Detect which cell encompasses the target text, then output its (x, y) center coordinate. 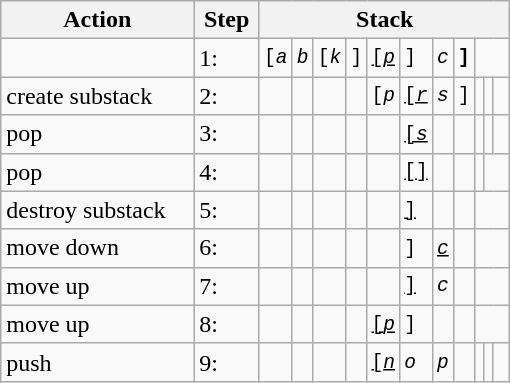
6: (227, 248)
[] (416, 172)
o (416, 362)
[a (276, 58)
[n (384, 362)
push (98, 362)
7: (227, 286)
create substack (98, 96)
Action (98, 20)
2: (227, 96)
9: (227, 362)
Stack (384, 20)
b (302, 58)
s (442, 96)
Step (227, 20)
5: (227, 210)
[s (416, 134)
move down (98, 248)
3: (227, 134)
p (442, 362)
[k (330, 58)
8: (227, 324)
1: (227, 58)
[r (416, 96)
destroy substack (98, 210)
4: (227, 172)
